Find where the given text appears and provide that cell's center as [X, Y] coordinate. 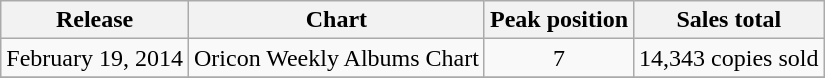
Peak position [558, 20]
Release [95, 20]
Chart [336, 20]
7 [558, 58]
February 19, 2014 [95, 58]
14,343 copies sold [729, 58]
Oricon Weekly Albums Chart [336, 58]
Sales total [729, 20]
